Return [X, Y] of the center of cell containing provided text 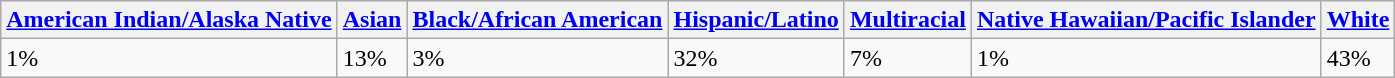
White [1358, 20]
7% [908, 58]
Multiracial [908, 20]
Black/African American [538, 20]
32% [756, 58]
13% [372, 58]
Asian [372, 20]
3% [538, 58]
American Indian/Alaska Native [169, 20]
Hispanic/Latino [756, 20]
43% [1358, 58]
Native Hawaiian/Pacific Islander [1146, 20]
